Return [X, Y] of the center of cell containing provided text 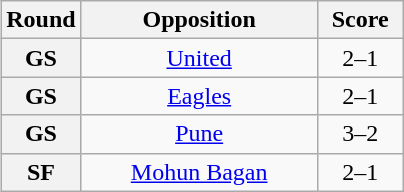
Pune [199, 134]
Eagles [199, 96]
3–2 [360, 134]
Opposition [199, 20]
Round [41, 20]
Mohun Bagan [199, 172]
United [199, 58]
Score [360, 20]
SF [41, 172]
